Pinpoint the cell where the given text exists, returning its (X, Y) midpoint coordinate. 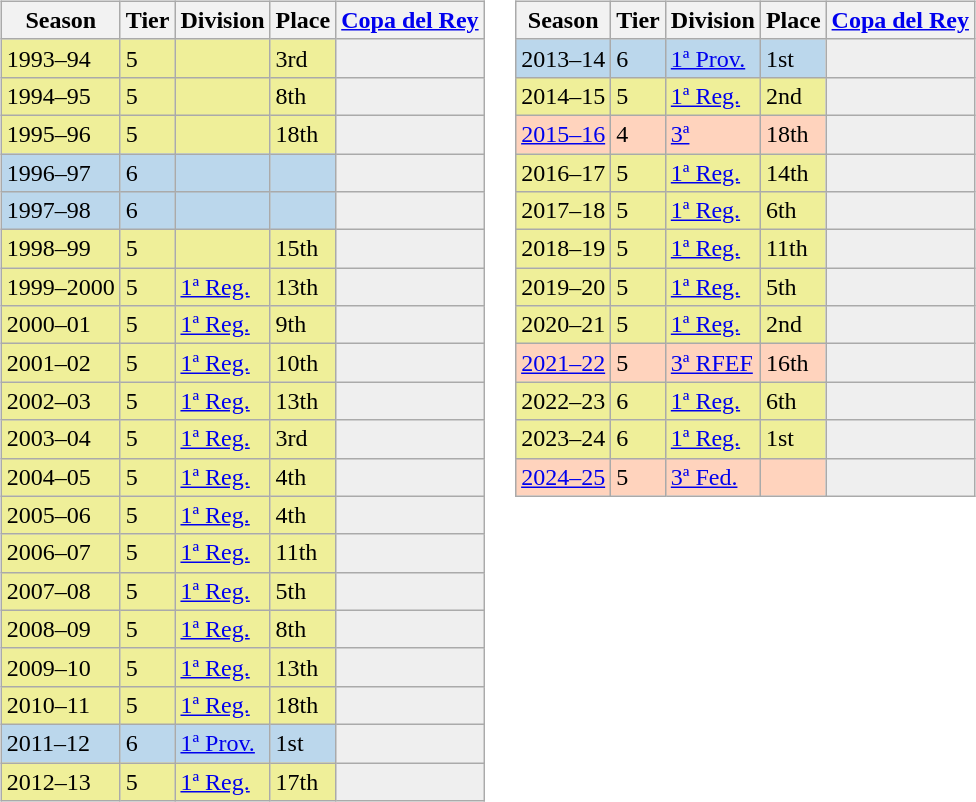
2001–02 (60, 363)
1996–97 (60, 173)
1993–94 (60, 58)
3ª Fed. (712, 477)
9th (303, 325)
3ª RFEF (712, 363)
2004–05 (60, 477)
2020–21 (564, 325)
2024–25 (564, 477)
2016–17 (564, 173)
1997–98 (60, 211)
1994–95 (60, 96)
2000–01 (60, 325)
14th (793, 173)
2023–24 (564, 439)
2006–07 (60, 553)
2011–12 (60, 743)
2012–13 (60, 781)
3ª (712, 134)
2008–09 (60, 629)
2010–11 (60, 705)
15th (303, 249)
2003–04 (60, 439)
16th (793, 363)
2013–14 (564, 58)
1999–2000 (60, 287)
1998–99 (60, 249)
2017–18 (564, 211)
2009–10 (60, 667)
2005–06 (60, 515)
2007–08 (60, 591)
1995–96 (60, 134)
10th (303, 363)
2021–22 (564, 363)
17th (303, 781)
2002–03 (60, 401)
2014–15 (564, 96)
4 (638, 134)
2022–23 (564, 401)
2015–16 (564, 134)
2019–20 (564, 287)
2018–19 (564, 249)
